From the cell containing the given text, extract its center point as [x, y] coordinate. 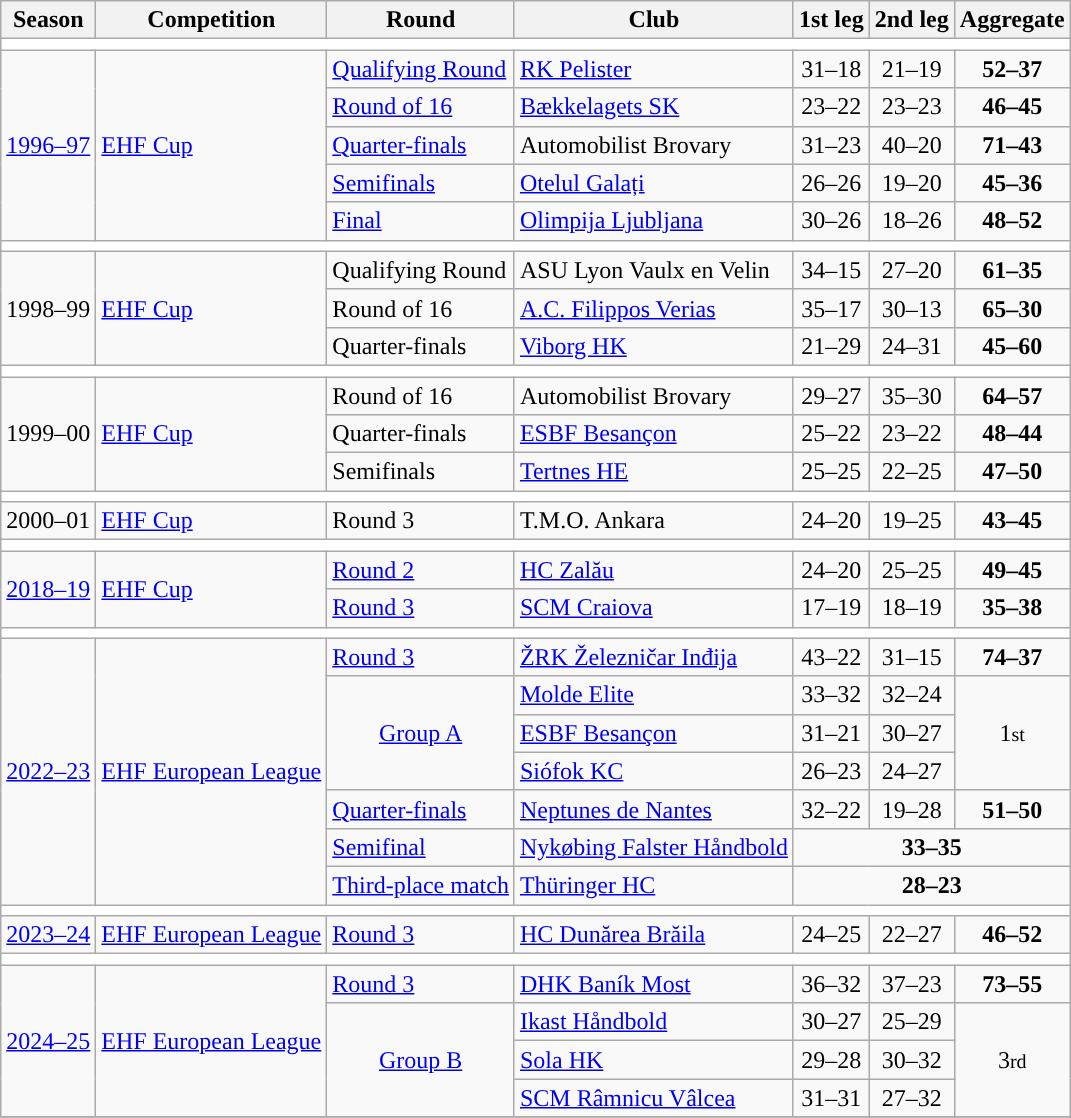
45–36 [1012, 183]
Season [48, 20]
25–29 [912, 1022]
Final [421, 221]
45–60 [1012, 346]
30–26 [831, 221]
Neptunes de Nantes [654, 809]
Group A [421, 733]
Molde Elite [654, 695]
30–13 [912, 308]
48–52 [1012, 221]
32–24 [912, 695]
Ikast Håndbold [654, 1022]
64–57 [1012, 395]
74–37 [1012, 657]
33–32 [831, 695]
2023–24 [48, 935]
26–23 [831, 771]
28–23 [932, 885]
65–30 [1012, 308]
Club [654, 20]
29–27 [831, 395]
T.M.O. Ankara [654, 521]
A.C. Filippos Verias [654, 308]
Aggregate [1012, 20]
1st leg [831, 20]
35–17 [831, 308]
ASU Lyon Vaulx en Velin [654, 270]
35–38 [1012, 608]
Thüringer HC [654, 885]
Sola HK [654, 1060]
19–20 [912, 183]
2022–23 [48, 771]
43–45 [1012, 521]
71–43 [1012, 145]
73–55 [1012, 984]
32–22 [831, 809]
HC Dunărea Brăila [654, 935]
19–25 [912, 521]
24–25 [831, 935]
3rd [1012, 1060]
2024–25 [48, 1041]
Competition [212, 20]
46–45 [1012, 107]
33–35 [932, 847]
SCM Craiova [654, 608]
52–37 [1012, 69]
29–28 [831, 1060]
47–50 [1012, 472]
24–27 [912, 771]
1998–99 [48, 308]
Nykøbing Falster Håndbold [654, 847]
ŽRK Železničar Inđija [654, 657]
25–22 [831, 434]
26–26 [831, 183]
17–19 [831, 608]
Round [421, 20]
Group B [421, 1060]
1999–00 [48, 433]
31–31 [831, 1098]
Bækkelagets SK [654, 107]
18–19 [912, 608]
43–22 [831, 657]
Siófok KC [654, 771]
Tertnes HE [654, 472]
18–26 [912, 221]
35–30 [912, 395]
2018–19 [48, 589]
31–15 [912, 657]
48–44 [1012, 434]
51–50 [1012, 809]
19–28 [912, 809]
2000–01 [48, 521]
21–29 [831, 346]
31–21 [831, 733]
Semifinal [421, 847]
HC Zalău [654, 570]
2nd leg [912, 20]
SCM Râmnicu Vâlcea [654, 1098]
RK Pelister [654, 69]
21–19 [912, 69]
1st [1012, 733]
37–23 [912, 984]
27–32 [912, 1098]
Viborg HK [654, 346]
46–52 [1012, 935]
30–32 [912, 1060]
Third-place match [421, 885]
1996–97 [48, 145]
36–32 [831, 984]
31–23 [831, 145]
22–25 [912, 472]
DHK Baník Most [654, 984]
23–23 [912, 107]
Otelul Galați [654, 183]
22–27 [912, 935]
40–20 [912, 145]
31–18 [831, 69]
Round 2 [421, 570]
49–45 [1012, 570]
34–15 [831, 270]
Olimpija Ljubljana [654, 221]
61–35 [1012, 270]
27–20 [912, 270]
24–31 [912, 346]
